Identify which cell holds the provided text, then report its (x, y) central coordinate. 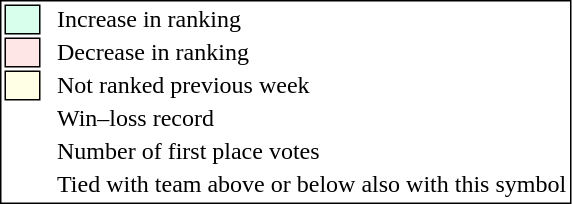
Decrease in ranking (312, 53)
Increase in ranking (312, 19)
Number of first place votes (312, 151)
Not ranked previous week (312, 85)
Tied with team above or below also with this symbol (312, 185)
Win–loss record (312, 119)
